Locate the cell with the specified text and output its [x, y] center coordinate. 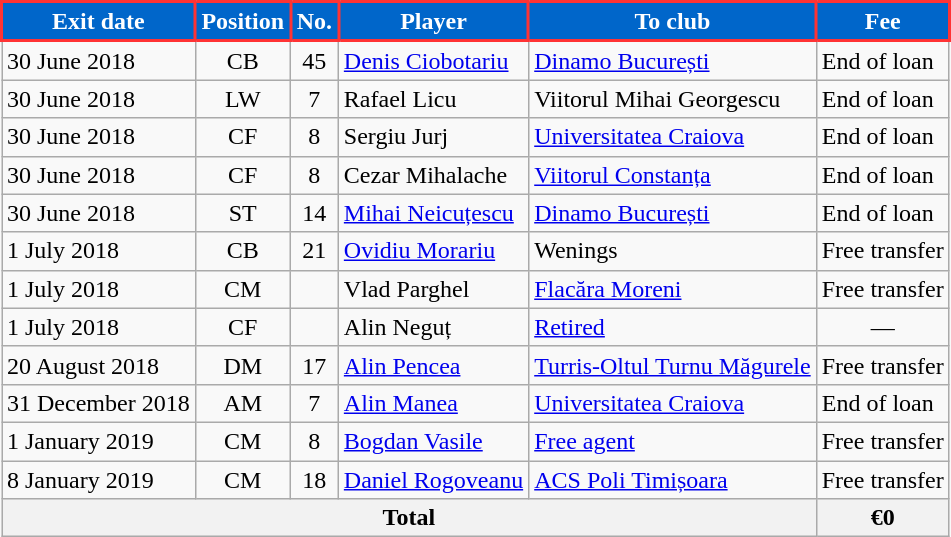
— [882, 327]
Alin Pencea [433, 365]
21 [314, 251]
Wenings [673, 251]
Free agent [673, 441]
No. [314, 22]
Ovidiu Morariu [433, 251]
Cezar Mihalache [433, 175]
Denis Ciobotariu [433, 60]
LW [242, 99]
ACS Poli Timișoara [673, 479]
Total [410, 518]
Viitorul Mihai Georgescu [673, 99]
DM [242, 365]
Position [242, 22]
Viitorul Constanța [673, 175]
Sergiu Jurj [433, 137]
Alin Manea [433, 403]
17 [314, 365]
Turris-Oltul Turnu Măgurele [673, 365]
To club [673, 22]
45 [314, 60]
Exit date [99, 22]
€0 [882, 518]
AM [242, 403]
Rafael Licu [433, 99]
Mihai Neicuțescu [433, 213]
ST [242, 213]
Player [433, 22]
Flacăra Moreni [673, 289]
Retired [673, 327]
8 January 2019 [99, 479]
20 August 2018 [99, 365]
18 [314, 479]
Daniel Rogoveanu [433, 479]
Alin Neguț [433, 327]
Vlad Parghel [433, 289]
Bogdan Vasile [433, 441]
Fee [882, 22]
1 January 2019 [99, 441]
14 [314, 213]
31 December 2018 [99, 403]
